Extract the [x, y] coordinate from the center of the cell holding the provided text.  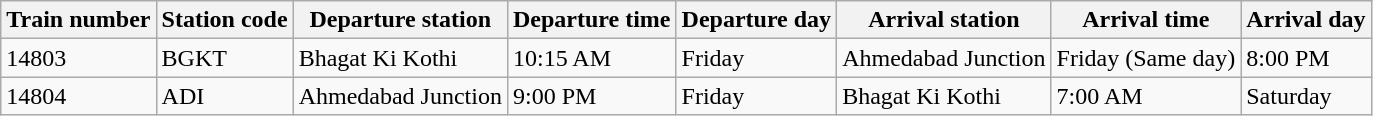
ADI [224, 96]
7:00 AM [1146, 96]
Departure day [756, 20]
Arrival station [944, 20]
Friday (Same day) [1146, 58]
Saturday [1306, 96]
Station code [224, 20]
Departure station [400, 20]
10:15 AM [592, 58]
9:00 PM [592, 96]
14803 [78, 58]
8:00 PM [1306, 58]
Arrival day [1306, 20]
Arrival time [1146, 20]
14804 [78, 96]
Departure time [592, 20]
Train number [78, 20]
BGKT [224, 58]
